Find where the given text appears and provide that cell's center as (x, y) coordinate. 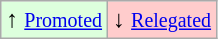
↓ Relegated (162, 20)
↑ Promoted (54, 20)
